Scan for the cell matching the given text and deliver its [x, y] coordinate at center. 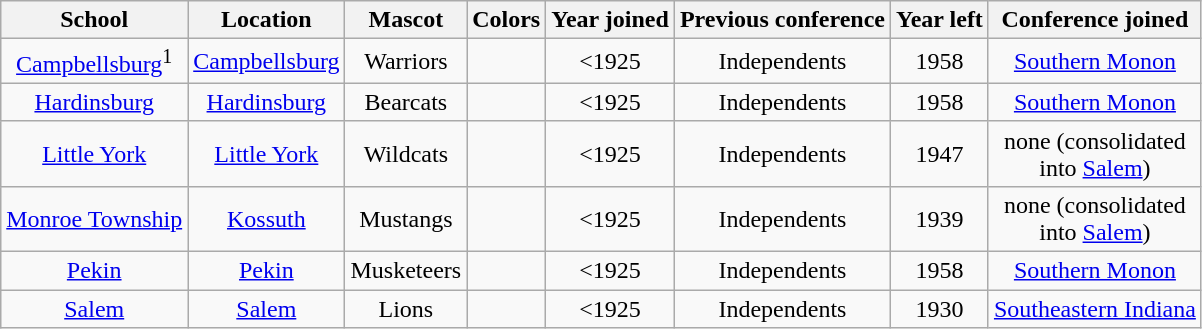
Location [266, 20]
Conference joined [1094, 20]
Mascot [406, 20]
Warriors [406, 62]
School [94, 20]
Campbellsburg1 [94, 62]
Monroe Township [94, 218]
1930 [939, 309]
Wildcats [406, 154]
Campbellsburg [266, 62]
Year joined [610, 20]
Colors [506, 20]
Year left [939, 20]
Musketeers [406, 271]
Bearcats [406, 102]
Mustangs [406, 218]
Kossuth [266, 218]
Lions [406, 309]
1947 [939, 154]
1939 [939, 218]
Southeastern Indiana [1094, 309]
Previous conference [782, 20]
